Output the (x, y) coordinate of the center of the cell containing the given text.  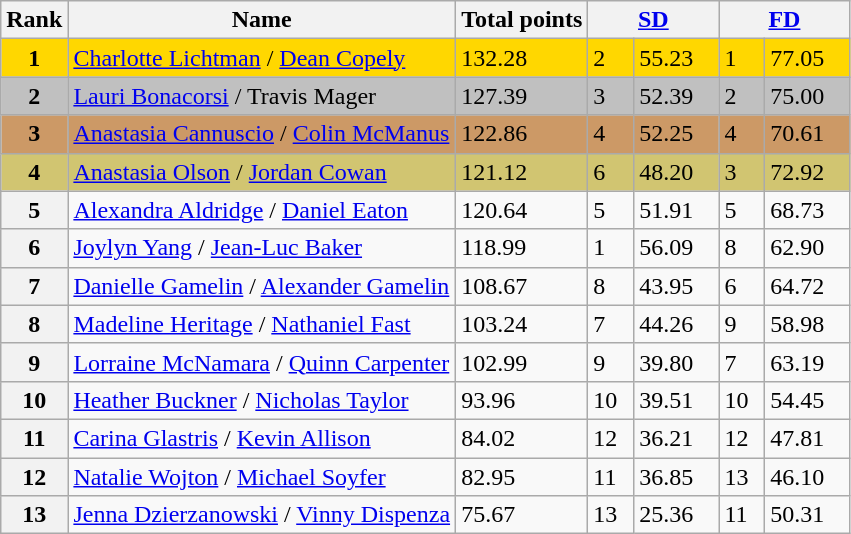
Lorraine McNamara / Quinn Carpenter (262, 362)
44.26 (676, 324)
43.95 (676, 286)
70.61 (808, 134)
Alexandra Aldridge / Daniel Eaton (262, 210)
75.67 (522, 515)
132.28 (522, 58)
46.10 (808, 477)
Charlotte Lichtman / Dean Copely (262, 58)
54.45 (808, 400)
120.64 (522, 210)
Anastasia Cannuscio / Colin McManus (262, 134)
55.23 (676, 58)
Danielle Gamelin / Alexander Gamelin (262, 286)
36.21 (676, 438)
52.39 (676, 96)
127.39 (522, 96)
75.00 (808, 96)
Lauri Bonacorsi / Travis Mager (262, 96)
93.96 (522, 400)
58.98 (808, 324)
84.02 (522, 438)
62.90 (808, 248)
103.24 (522, 324)
Carina Glastris / Kevin Allison (262, 438)
48.20 (676, 172)
102.99 (522, 362)
50.31 (808, 515)
Joylyn Yang / Jean-Luc Baker (262, 248)
72.92 (808, 172)
Name (262, 20)
Natalie Wojton / Michael Soyfer (262, 477)
Anastasia Olson / Jordan Cowan (262, 172)
Jenna Dzierzanowski / Vinny Dispenza (262, 515)
47.81 (808, 438)
121.12 (522, 172)
122.86 (522, 134)
39.80 (676, 362)
Heather Buckner / Nicholas Taylor (262, 400)
39.51 (676, 400)
68.73 (808, 210)
63.19 (808, 362)
64.72 (808, 286)
52.25 (676, 134)
108.67 (522, 286)
56.09 (676, 248)
51.91 (676, 210)
36.85 (676, 477)
118.99 (522, 248)
25.36 (676, 515)
77.05 (808, 58)
Madeline Heritage / Nathaniel Fast (262, 324)
FD (784, 20)
SD (654, 20)
82.95 (522, 477)
Total points (522, 20)
Rank (34, 20)
